Find where the given text appears and provide that cell's center as [X, Y] coordinate. 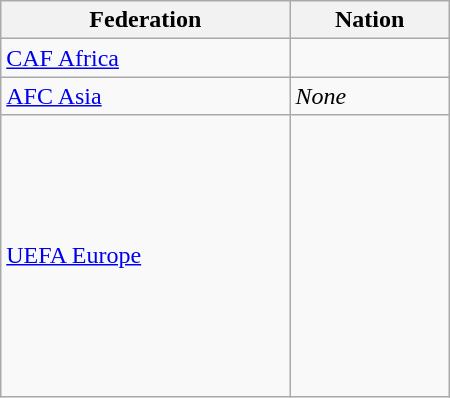
None [370, 96]
UEFA Europe [146, 256]
Federation [146, 20]
AFC Asia [146, 96]
CAF Africa [146, 58]
Nation [370, 20]
